Search for the cell housing the specified text and yield its (x, y) center coordinate. 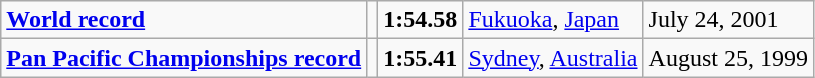
1:54.58 (420, 20)
Fukuoka, Japan (553, 20)
Sydney, Australia (553, 58)
World record (184, 20)
August 25, 1999 (728, 58)
July 24, 2001 (728, 20)
1:55.41 (420, 58)
Pan Pacific Championships record (184, 58)
